From the cell containing the given text, extract its center point as [X, Y] coordinate. 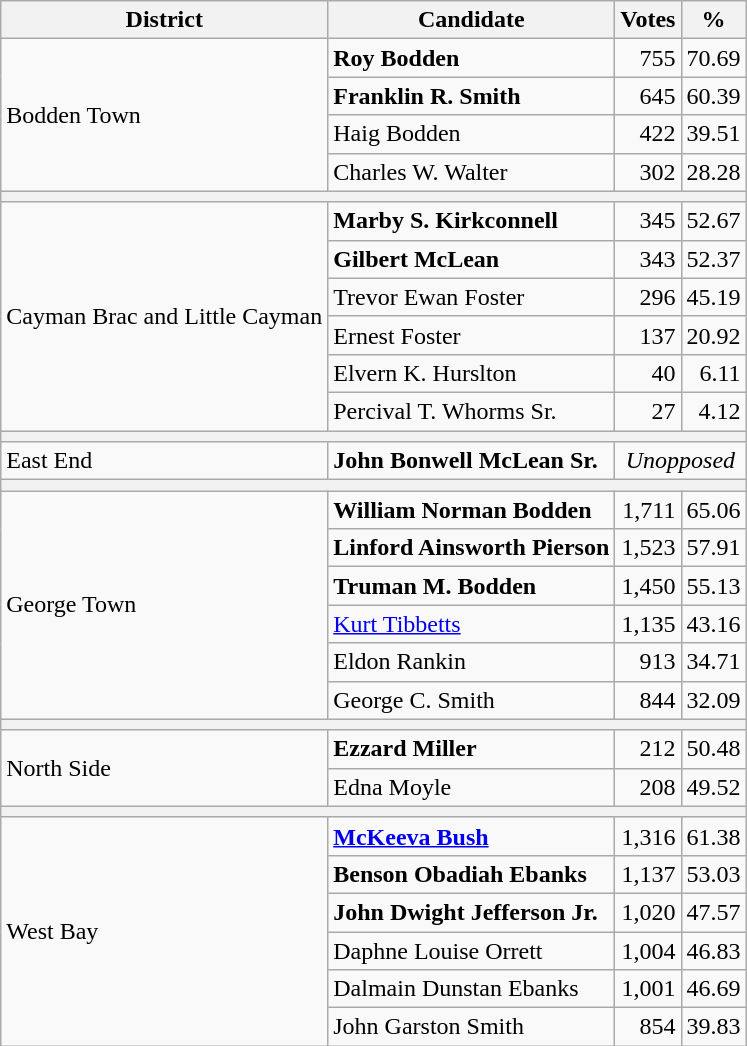
4.12 [714, 411]
Bodden Town [164, 115]
John Dwight Jefferson Jr. [472, 912]
Votes [648, 20]
34.71 [714, 662]
Dalmain Dunstan Ebanks [472, 989]
212 [648, 749]
Charles W. Walter [472, 172]
61.38 [714, 836]
53.03 [714, 874]
1,450 [648, 586]
Eldon Rankin [472, 662]
65.06 [714, 510]
27 [648, 411]
343 [648, 259]
William Norman Bodden [472, 510]
57.91 [714, 548]
854 [648, 1027]
1,135 [648, 624]
302 [648, 172]
Marby S. Kirkconnell [472, 221]
Edna Moyle [472, 787]
645 [648, 96]
Candidate [472, 20]
1,020 [648, 912]
McKeeva Bush [472, 836]
Benson Obadiah Ebanks [472, 874]
39.83 [714, 1027]
345 [648, 221]
East End [164, 461]
1,316 [648, 836]
45.19 [714, 297]
32.09 [714, 700]
Gilbert McLean [472, 259]
137 [648, 335]
Elvern K. Hurslton [472, 373]
Ezzard Miller [472, 749]
Truman M. Bodden [472, 586]
Cayman Brac and Little Cayman [164, 316]
208 [648, 787]
Kurt Tibbetts [472, 624]
Haig Bodden [472, 134]
Franklin R. Smith [472, 96]
% [714, 20]
755 [648, 58]
913 [648, 662]
1,711 [648, 510]
6.11 [714, 373]
296 [648, 297]
844 [648, 700]
Linford Ainsworth Pierson [472, 548]
50.48 [714, 749]
70.69 [714, 58]
North Side [164, 768]
West Bay [164, 931]
47.57 [714, 912]
39.51 [714, 134]
28.28 [714, 172]
60.39 [714, 96]
George C. Smith [472, 700]
55.13 [714, 586]
Trevor Ewan Foster [472, 297]
George Town [164, 605]
46.69 [714, 989]
43.16 [714, 624]
20.92 [714, 335]
Roy Bodden [472, 58]
John Garston Smith [472, 1027]
Daphne Louise Orrett [472, 951]
46.83 [714, 951]
52.67 [714, 221]
1,004 [648, 951]
District [164, 20]
Unopposed [680, 461]
49.52 [714, 787]
52.37 [714, 259]
1,001 [648, 989]
John Bonwell McLean Sr. [472, 461]
1,523 [648, 548]
1,137 [648, 874]
422 [648, 134]
Percival T. Whorms Sr. [472, 411]
40 [648, 373]
Ernest Foster [472, 335]
